Identify which cell holds the provided text, then report its [X, Y] central coordinate. 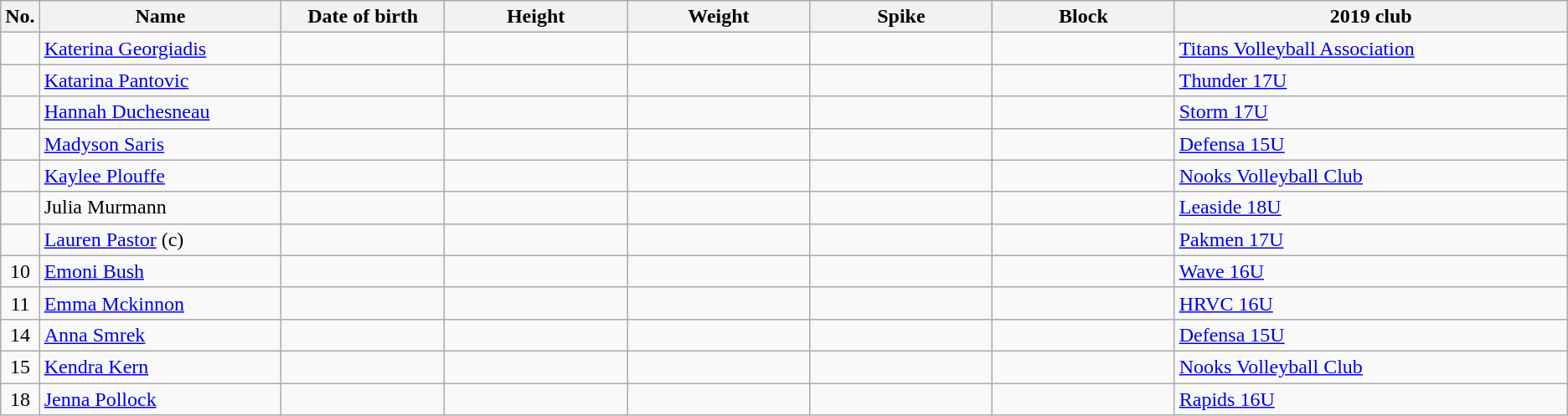
Block [1084, 17]
Katarina Pantovic [161, 80]
Name [161, 17]
Hannah Duchesneau [161, 112]
Height [536, 17]
Kendra Kern [161, 367]
18 [20, 399]
Rapids 16U [1370, 399]
11 [20, 303]
Storm 17U [1370, 112]
Emma Mckinnon [161, 303]
Date of birth [364, 17]
Weight [719, 17]
Emoni Bush [161, 271]
10 [20, 271]
Wave 16U [1370, 271]
Spike [901, 17]
Anna Smrek [161, 335]
Titans Volleyball Association [1370, 49]
Julia Murmann [161, 208]
Kaylee Plouffe [161, 176]
Lauren Pastor (c) [161, 239]
Katerina Georgiadis [161, 49]
Jenna Pollock [161, 399]
Madyson Saris [161, 144]
Thunder 17U [1370, 80]
Leaside 18U [1370, 208]
HRVC 16U [1370, 303]
15 [20, 367]
2019 club [1370, 17]
Pakmen 17U [1370, 239]
14 [20, 335]
No. [20, 17]
